Provide the [X, Y] coordinate of the cell's center where the given text is located.  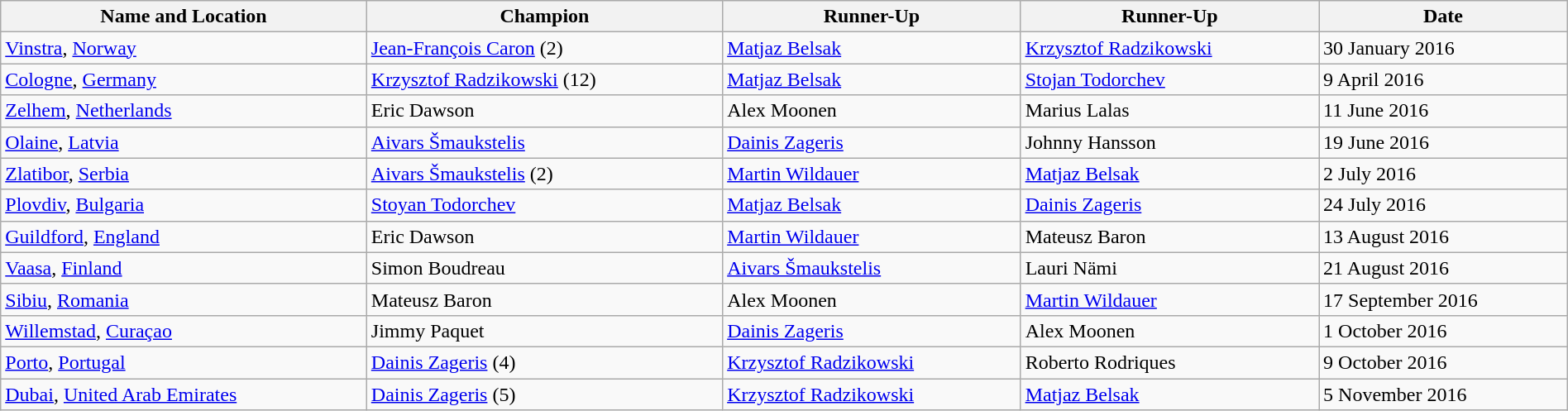
9 April 2016 [1444, 79]
Jean-François Caron (2) [544, 48]
Zelhem, Netherlands [184, 111]
Plovdiv, Bulgaria [184, 205]
Dainis Zageris (5) [544, 394]
Stojan Todorchev [1169, 79]
Sibiu, Romania [184, 299]
1 October 2016 [1444, 331]
Vaasa, Finland [184, 268]
Name and Location [184, 17]
13 August 2016 [1444, 237]
Krzysztof Radzikowski (12) [544, 79]
Stoyan Todorchev [544, 205]
Johnny Hansson [1169, 142]
2 July 2016 [1444, 174]
17 September 2016 [1444, 299]
Lauri Nämi [1169, 268]
30 January 2016 [1444, 48]
19 June 2016 [1444, 142]
Guildford, England [184, 237]
Dubai, United Arab Emirates [184, 394]
Cologne, Germany [184, 79]
Marius Lalas [1169, 111]
Zlatibor, Serbia [184, 174]
Aivars Šmaukstelis (2) [544, 174]
11 June 2016 [1444, 111]
Simon Boudreau [544, 268]
9 October 2016 [1444, 362]
Porto, Portugal [184, 362]
Champion [544, 17]
Dainis Zageris (4) [544, 362]
21 August 2016 [1444, 268]
Roberto Rodriques [1169, 362]
Vinstra, Norway [184, 48]
Olaine, Latvia [184, 142]
24 July 2016 [1444, 205]
Date [1444, 17]
5 November 2016 [1444, 394]
Jimmy Paquet [544, 331]
Willemstad, Curaçao [184, 331]
